Detect which cell encompasses the target text, then output its (x, y) center coordinate. 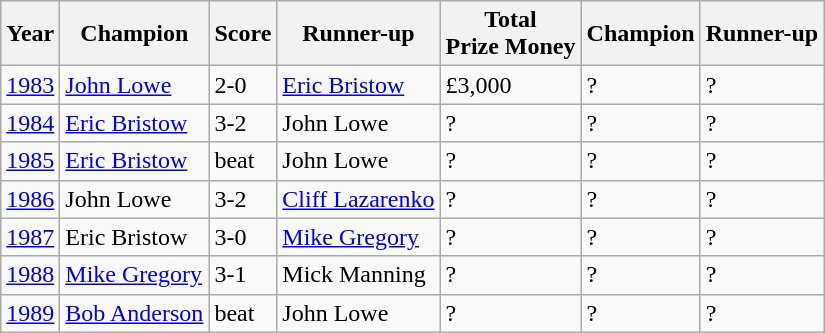
1984 (30, 123)
£3,000 (510, 85)
Score (243, 34)
1988 (30, 275)
1987 (30, 237)
TotalPrize Money (510, 34)
Mick Manning (358, 275)
1983 (30, 85)
1985 (30, 161)
3-1 (243, 275)
2-0 (243, 85)
1986 (30, 199)
3-0 (243, 237)
Bob Anderson (134, 313)
1989 (30, 313)
Year (30, 34)
Cliff Lazarenko (358, 199)
